Pinpoint the cell where the given text exists, returning its [X, Y] midpoint coordinate. 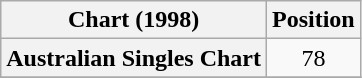
Position [314, 20]
78 [314, 58]
Australian Singles Chart [134, 58]
Chart (1998) [134, 20]
